Identify which cell holds the provided text, then report its (x, y) central coordinate. 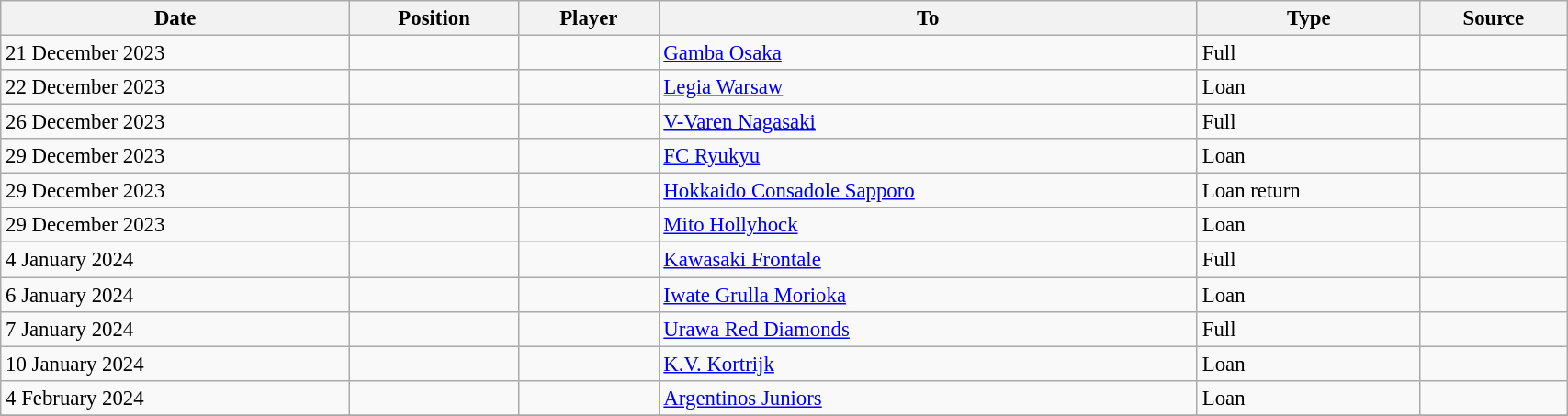
Legia Warsaw (928, 87)
Argentinos Juniors (928, 398)
4 February 2024 (175, 398)
K.V. Kortrijk (928, 364)
Mito Hollyhock (928, 225)
Kawasaki Frontale (928, 260)
FC Ryukyu (928, 156)
26 December 2023 (175, 122)
Player (590, 18)
22 December 2023 (175, 87)
7 January 2024 (175, 329)
21 December 2023 (175, 53)
6 January 2024 (175, 295)
Loan return (1308, 191)
Gamba Osaka (928, 53)
4 January 2024 (175, 260)
10 January 2024 (175, 364)
Source (1494, 18)
Hokkaido Consadole Sapporo (928, 191)
V-Varen Nagasaki (928, 122)
Urawa Red Diamonds (928, 329)
Date (175, 18)
To (928, 18)
Iwate Grulla Morioka (928, 295)
Type (1308, 18)
Position (434, 18)
